Return [X, Y] of the center of cell containing provided text 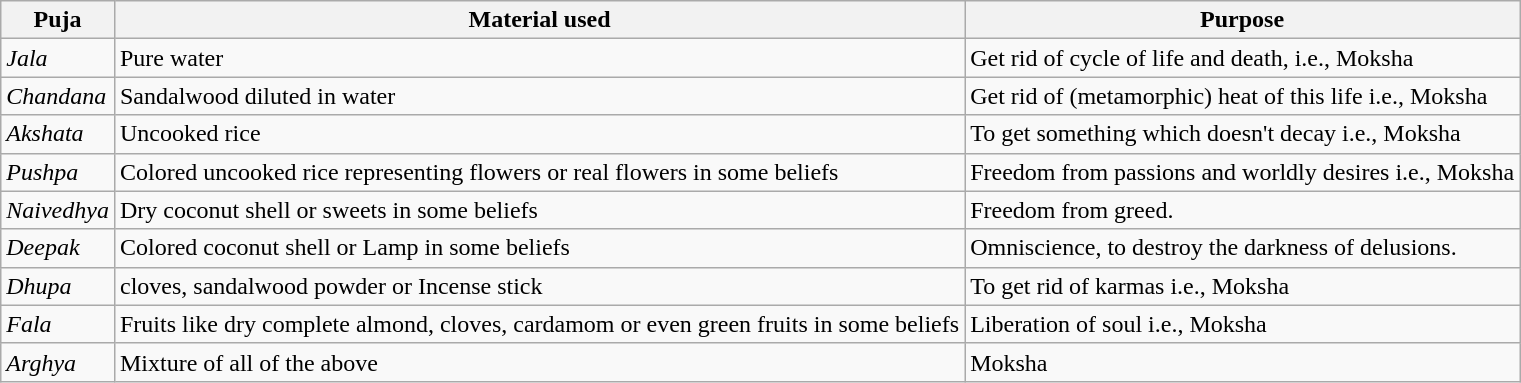
Dhupa [58, 286]
Mixture of all of the above [539, 362]
cloves, sandalwood powder or Incense stick [539, 286]
Akshata [58, 134]
To get something which doesn't decay i.e., Moksha [1242, 134]
Colored uncooked rice representing flowers or real flowers in some beliefs [539, 172]
Freedom from greed. [1242, 210]
Colored coconut shell or Lamp in some beliefs [539, 248]
Chandana [58, 96]
Arghya [58, 362]
Omniscience, to destroy the darkness of delusions. [1242, 248]
Material used [539, 20]
Naivedhya [58, 210]
Sandalwood diluted in water [539, 96]
Pushpa [58, 172]
Dry coconut shell or sweets in some beliefs [539, 210]
Get rid of (metamorphic) heat of this life i.e., Moksha [1242, 96]
Moksha [1242, 362]
Jala [58, 58]
Liberation of soul i.e., Moksha [1242, 324]
Pure water [539, 58]
Uncooked rice [539, 134]
Get rid of cycle of life and death, i.e., Moksha [1242, 58]
Deepak [58, 248]
Fala [58, 324]
Fruits like dry complete almond, cloves, cardamom or even green fruits in some beliefs [539, 324]
Puja [58, 20]
To get rid of karmas i.e., Moksha [1242, 286]
Purpose [1242, 20]
Freedom from passions and worldly desires i.e., Moksha [1242, 172]
